Return (x, y) of the center of cell containing provided text 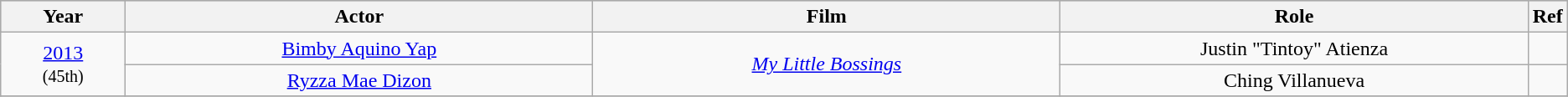
Bimby Aquino Yap (359, 48)
Role (1294, 17)
Actor (359, 17)
Justin "Tintoy" Atienza (1294, 48)
Year (64, 17)
2013 (45th) (64, 64)
Ref (1548, 17)
Film (827, 17)
My Little Bossings (827, 64)
Ryzza Mae Dizon (359, 80)
Ching Villanueva (1294, 80)
